Scan for the cell matching the given text and deliver its (x, y) coordinate at center. 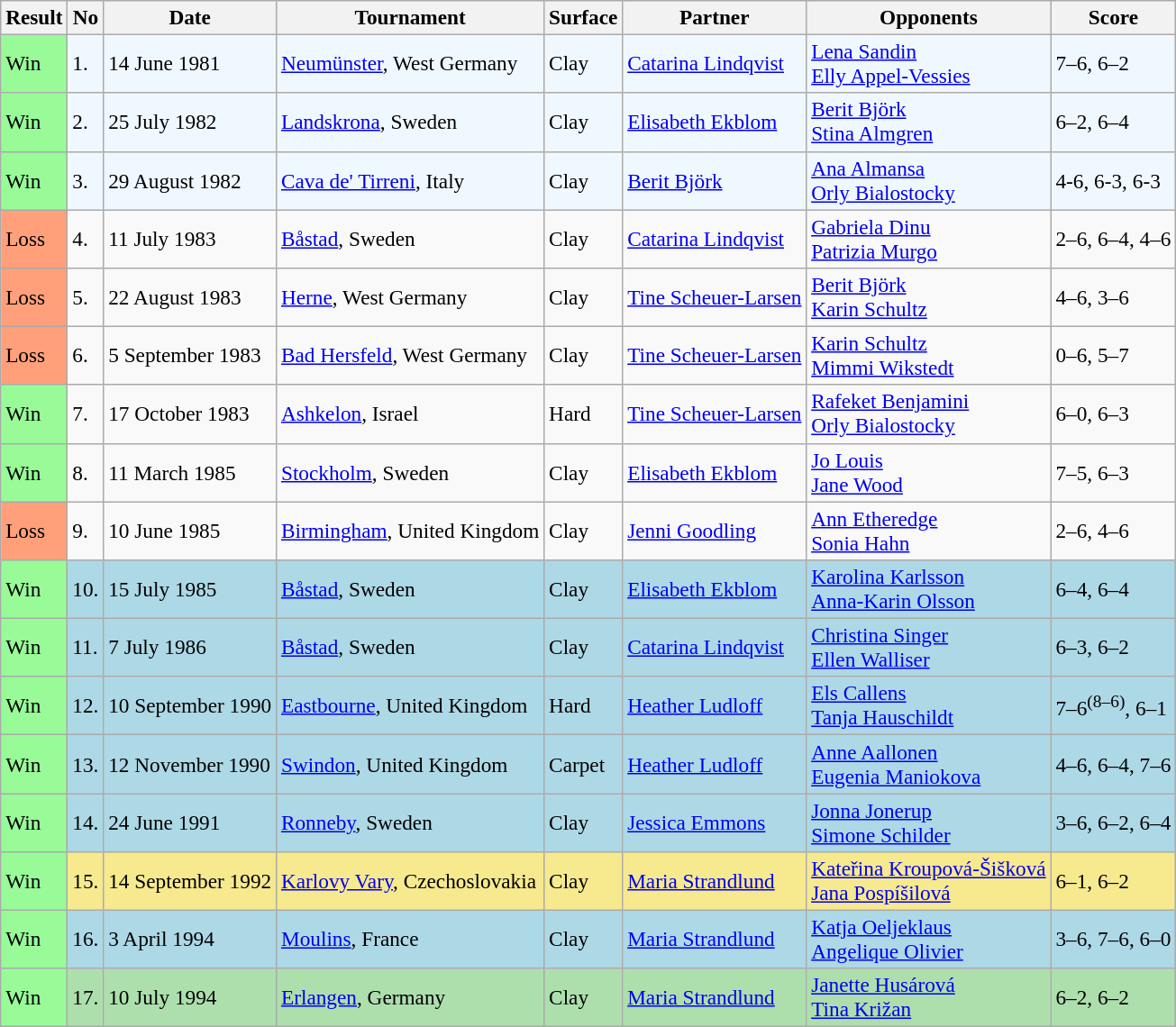
16. (86, 939)
Ann Etheredge Sonia Hahn (928, 530)
Berit Björk Karin Schultz (928, 297)
2. (86, 123)
6–2, 6–4 (1114, 123)
2–6, 4–6 (1114, 530)
6–4, 6–4 (1114, 589)
15. (86, 881)
Ronneby, Sweden (411, 822)
5. (86, 297)
14 June 1981 (190, 63)
13. (86, 764)
Anne Aallonen Eugenia Maniokova (928, 764)
2–6, 6–4, 4–6 (1114, 238)
Rafeket Benjamini Orly Bialostocky (928, 414)
Els Callens Tanja Hauschildt (928, 706)
3 April 1994 (190, 939)
Score (1114, 17)
11 March 1985 (190, 472)
6–2, 6–2 (1114, 998)
3–6, 6–2, 6–4 (1114, 822)
8. (86, 472)
Result (34, 17)
3–6, 7–6, 6–0 (1114, 939)
1. (86, 63)
Gabriela Dinu Patrizia Murgo (928, 238)
17 October 1983 (190, 414)
7–5, 6–3 (1114, 472)
Berit Björk (715, 180)
7–6(8–6), 6–1 (1114, 706)
Lena Sandin Elly Appel-Vessies (928, 63)
14 September 1992 (190, 881)
4. (86, 238)
10. (86, 589)
Janette Husárová Tina Križan (928, 998)
Swindon, United Kingdom (411, 764)
Tournament (411, 17)
10 July 1994 (190, 998)
Karlovy Vary, Czechoslovakia (411, 881)
10 September 1990 (190, 706)
Jonna Jonerup Simone Schilder (928, 822)
6–3, 6–2 (1114, 647)
9. (86, 530)
Surface (584, 17)
7–6, 6–2 (1114, 63)
4–6, 3–6 (1114, 297)
Landskrona, Sweden (411, 123)
Jo Louis Jane Wood (928, 472)
Date (190, 17)
0–6, 5–7 (1114, 355)
Neumünster, West Germany (411, 63)
11. (86, 647)
12 November 1990 (190, 764)
Jessica Emmons (715, 822)
Berit Björk Stina Almgren (928, 123)
14. (86, 822)
25 July 1982 (190, 123)
6–1, 6–2 (1114, 881)
7. (86, 414)
Kateřina Kroupová-Šišková Jana Pospíšilová (928, 881)
Karolina Karlsson Anna-Karin Olsson (928, 589)
15 July 1985 (190, 589)
29 August 1982 (190, 180)
3. (86, 180)
22 August 1983 (190, 297)
Ashkelon, Israel (411, 414)
Carpet (584, 764)
Katja Oeljeklaus Angelique Olivier (928, 939)
No (86, 17)
Bad Hersfeld, West Germany (411, 355)
Partner (715, 17)
Erlangen, Germany (411, 998)
Herne, West Germany (411, 297)
Jenni Goodling (715, 530)
Birmingham, United Kingdom (411, 530)
Karin Schultz Mimmi Wikstedt (928, 355)
6–0, 6–3 (1114, 414)
12. (86, 706)
11 July 1983 (190, 238)
4-6, 6-3, 6-3 (1114, 180)
Opponents (928, 17)
6. (86, 355)
Stockholm, Sweden (411, 472)
Eastbourne, United Kingdom (411, 706)
4–6, 6–4, 7–6 (1114, 764)
Ana Almansa Orly Bialostocky (928, 180)
17. (86, 998)
5 September 1983 (190, 355)
10 June 1985 (190, 530)
Moulins, France (411, 939)
Christina Singer Ellen Walliser (928, 647)
Cava de' Tirreni, Italy (411, 180)
7 July 1986 (190, 647)
24 June 1991 (190, 822)
